From the cell containing the given text, extract its center point as (X, Y) coordinate. 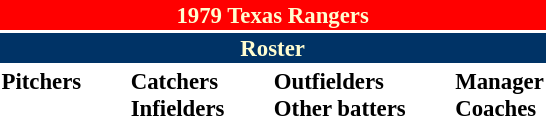
1979 Texas Rangers (272, 15)
Roster (272, 48)
